Extract the [x, y] coordinate from the center of the cell holding the provided text.  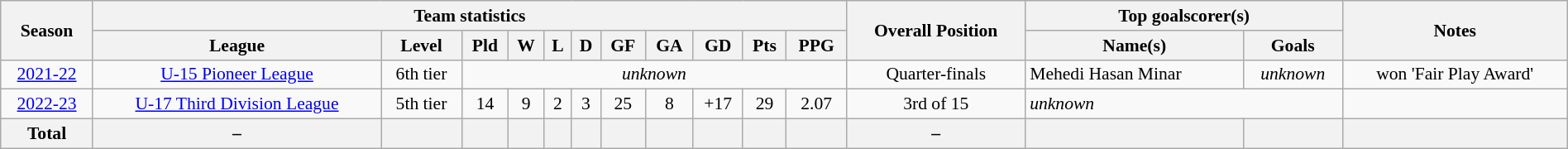
9 [526, 104]
PPG [816, 46]
6th tier [422, 74]
8 [670, 104]
2022-23 [47, 104]
Notes [1455, 30]
Level [422, 46]
League [237, 46]
2 [557, 104]
2021-22 [47, 74]
25 [624, 104]
Pld [485, 46]
3 [586, 104]
Total [47, 134]
14 [485, 104]
U-15 Pioneer League [237, 74]
3rd of 15 [936, 104]
U-17 Third Division League [237, 104]
5th tier [422, 104]
Mehedi Hasan Minar [1135, 74]
Quarter-finals [936, 74]
Top goalscorer(s) [1184, 16]
2.07 [816, 104]
L [557, 46]
won 'Fair Play Award' [1455, 74]
GA [670, 46]
Team statistics [470, 16]
Name(s) [1135, 46]
Pts [764, 46]
Goals [1293, 46]
Overall Position [936, 30]
+17 [718, 104]
W [526, 46]
GF [624, 46]
Season [47, 30]
GD [718, 46]
29 [764, 104]
D [586, 46]
